Identify which cell holds the provided text, then report its (X, Y) central coordinate. 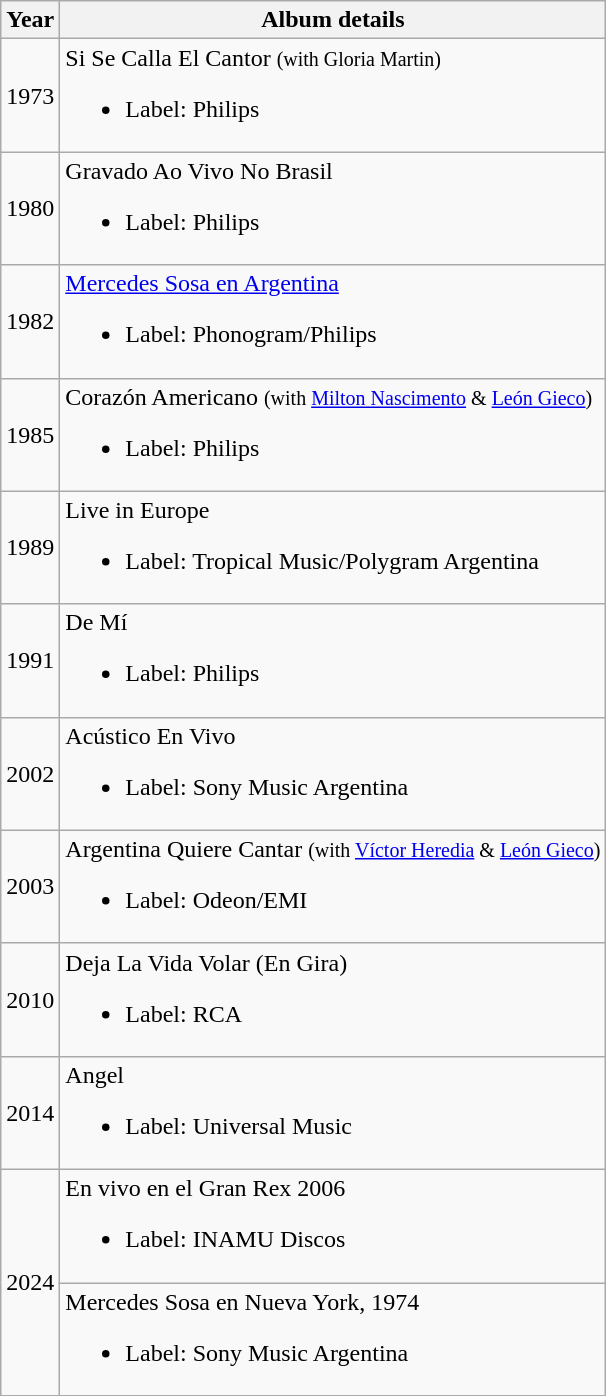
Year (30, 20)
Mercedes Sosa en Nueva York, 1974Label: Sony Music Argentina (333, 1338)
2024 (30, 1282)
En vivo en el Gran Rex 2006Label: INAMU Discos (333, 1226)
1989 (30, 548)
2014 (30, 1112)
1991 (30, 660)
Mercedes Sosa en ArgentinaLabel: Phonogram/Philips (333, 322)
1985 (30, 434)
1980 (30, 208)
De MíLabel: Philips (333, 660)
Acústico En VivoLabel: Sony Music Argentina (333, 774)
Live in EuropeLabel: Tropical Music/Polygram Argentina (333, 548)
2003 (30, 886)
Si Se Calla El Cantor (with Gloria Martin)Label: Philips (333, 96)
Gravado Ao Vivo No BrasilLabel: Philips (333, 208)
Argentina Quiere Cantar (with Víctor Heredia & León Gieco)Label: Odeon/EMI (333, 886)
AngelLabel: Universal Music (333, 1112)
Album details (333, 20)
1982 (30, 322)
Deja La Vida Volar (En Gira)Label: RCA (333, 1000)
2002 (30, 774)
2010 (30, 1000)
1973 (30, 96)
Corazón Americano (with Milton Nascimento & León Gieco)Label: Philips (333, 434)
